Detect which cell encompasses the target text, then output its [x, y] center coordinate. 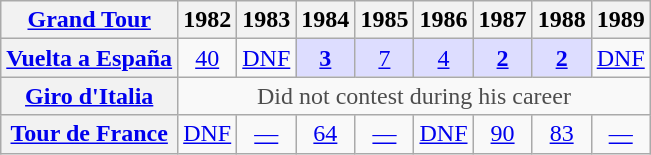
1985 [384, 20]
40 [208, 58]
1987 [502, 20]
3 [326, 58]
1983 [266, 20]
Vuelta a España [90, 58]
1986 [444, 20]
1984 [326, 20]
4 [444, 58]
Did not contest during his career [414, 96]
64 [326, 134]
1988 [562, 20]
90 [502, 134]
Giro d'Italia [90, 96]
Grand Tour [90, 20]
7 [384, 58]
Tour de France [90, 134]
1982 [208, 20]
83 [562, 134]
1989 [620, 20]
